Return the (X, Y) coordinate for the center point of the cell that contains the specified text.  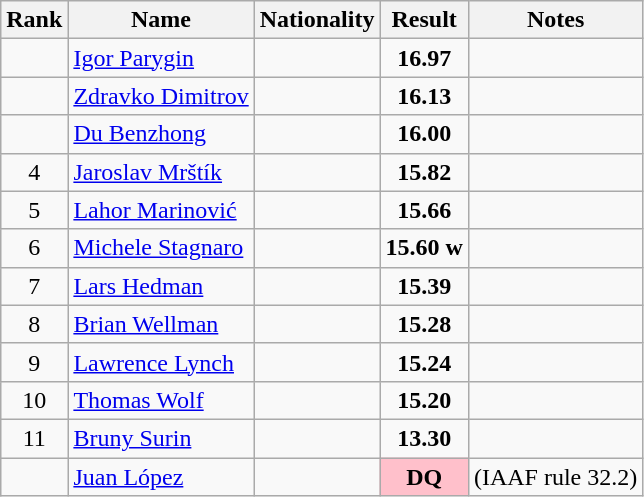
10 (34, 400)
13.30 (424, 438)
Lars Hedman (161, 286)
15.39 (424, 286)
Thomas Wolf (161, 400)
Igor Parygin (161, 58)
16.13 (424, 96)
16.00 (424, 134)
9 (34, 362)
Jaroslav Mrštík (161, 172)
Zdravko Dimitrov (161, 96)
15.28 (424, 324)
6 (34, 248)
11 (34, 438)
4 (34, 172)
15.24 (424, 362)
Lawrence Lynch (161, 362)
15.82 (424, 172)
Nationality (317, 20)
Du Benzhong (161, 134)
Rank (34, 20)
5 (34, 210)
7 (34, 286)
(IAAF rule 32.2) (555, 477)
16.97 (424, 58)
Michele Stagnaro (161, 248)
8 (34, 324)
15.66 (424, 210)
15.20 (424, 400)
Lahor Marinović (161, 210)
DQ (424, 477)
Bruny Surin (161, 438)
15.60 w (424, 248)
Notes (555, 20)
Brian Wellman (161, 324)
Juan López (161, 477)
Result (424, 20)
Name (161, 20)
